Scan for the cell matching the given text and deliver its [X, Y] coordinate at center. 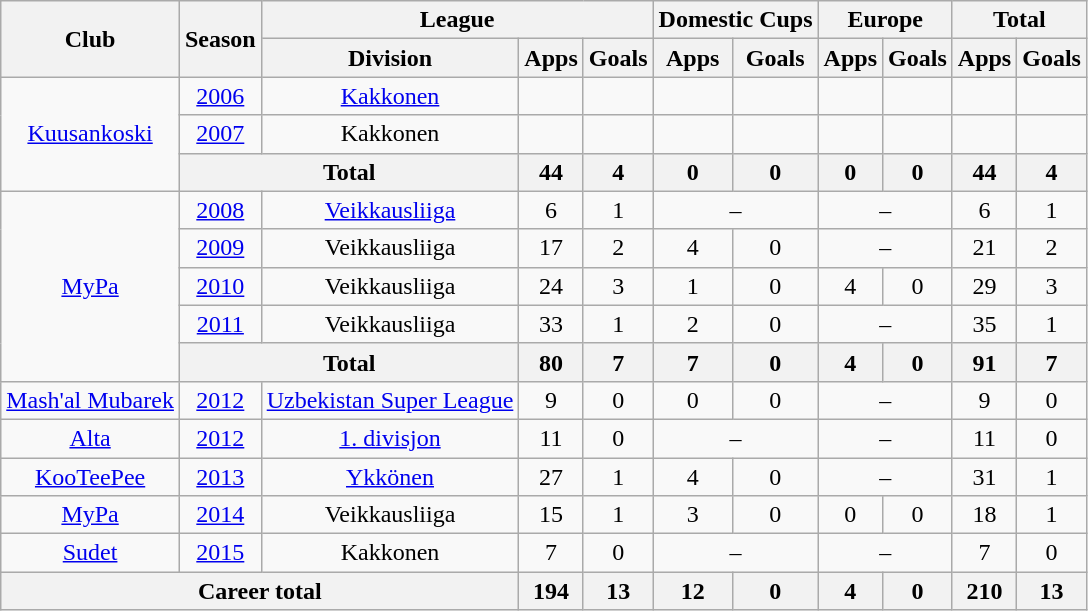
35 [984, 324]
27 [551, 477]
17 [551, 248]
2006 [220, 96]
KooTeePee [90, 477]
Sudet [90, 553]
Domestic Cups [736, 20]
80 [551, 362]
2010 [220, 286]
Ykkönen [390, 477]
31 [984, 477]
Kuusankoski [90, 134]
Club [90, 39]
210 [984, 591]
Uzbekistan Super League [390, 400]
24 [551, 286]
Division [390, 58]
194 [551, 591]
33 [551, 324]
2013 [220, 477]
Mash'al Mubarek [90, 400]
91 [984, 362]
2008 [220, 210]
2007 [220, 134]
12 [692, 591]
21 [984, 248]
League [457, 20]
15 [551, 515]
Career total [260, 591]
Season [220, 39]
Alta [90, 438]
2009 [220, 248]
29 [984, 286]
2015 [220, 553]
2011 [220, 324]
2014 [220, 515]
Europe [885, 20]
1. divisjon [390, 438]
18 [984, 515]
